Extract the [x, y] coordinate from the center of the cell holding the provided text.  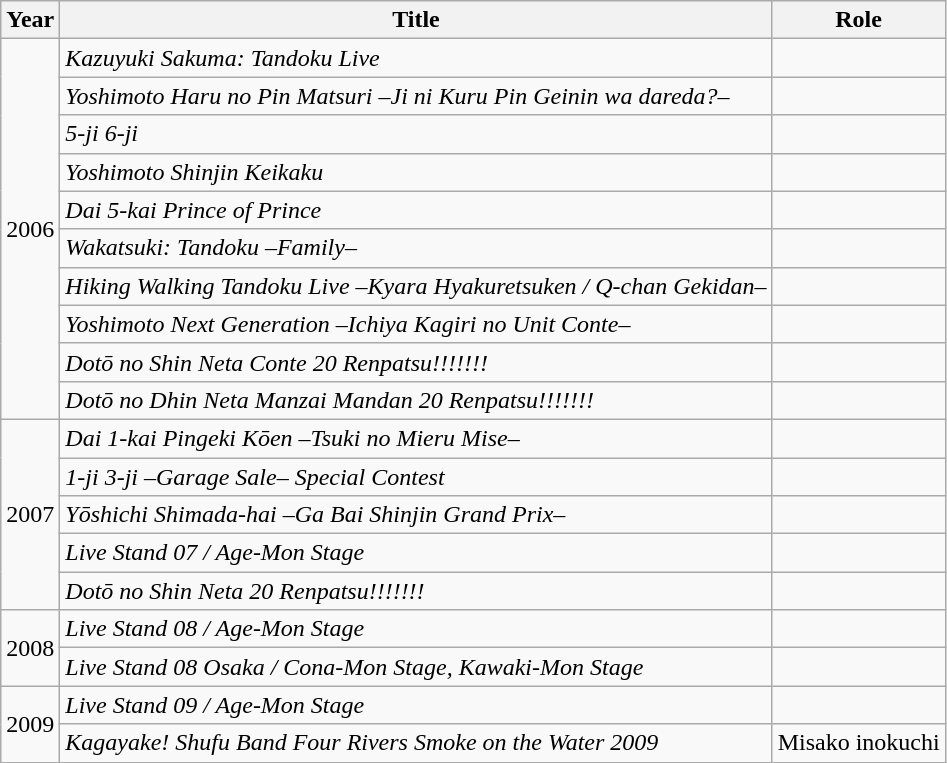
Misako inokuchi [858, 743]
Dai 1-kai Pingeki Kōen –Tsuki no Mieru Mise– [416, 438]
Kazuyuki Sakuma: Tandoku Live [416, 58]
Hiking Walking Tandoku Live –Kyara Hyakuretsuken / Q-chan Gekidan– [416, 286]
Live Stand 07 / Age-Mon Stage [416, 553]
Yoshimoto Next Generation –Ichiya Kagiri no Unit Conte– [416, 324]
Kagayake! Shufu Band Four Rivers Smoke on the Water 2009 [416, 743]
Dotō no Shin Neta Conte 20 Renpatsu!!!!!!! [416, 362]
Dotō no Dhin Neta Manzai Mandan 20 Renpatsu!!!!!!! [416, 400]
Role [858, 20]
Live Stand 08 Osaka / Cona-Mon Stage, Kawaki-Mon Stage [416, 667]
5-ji 6-ji [416, 134]
2007 [30, 514]
Dotō no Shin Neta 20 Renpatsu!!!!!!! [416, 591]
Yōshichi Shimada-hai –Ga Bai Shinjin Grand Prix– [416, 515]
Title [416, 20]
Dai 5-kai Prince of Prince [416, 210]
Yoshimoto Shinjin Keikaku [416, 172]
Live Stand 09 / Age-Mon Stage [416, 705]
2008 [30, 648]
2006 [30, 230]
Yoshimoto Haru no Pin Matsuri –Ji ni Kuru Pin Geinin wa dareda?– [416, 96]
2009 [30, 724]
1-ji 3-ji –Garage Sale– Special Contest [416, 477]
Year [30, 20]
Wakatsuki: Tandoku –Family– [416, 248]
Live Stand 08 / Age-Mon Stage [416, 629]
